Capture the cell that displays the provided text and extract its [x, y] central coordinate. 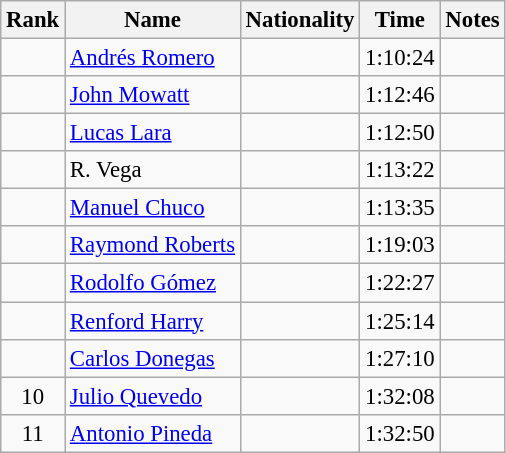
Julio Quevedo [153, 396]
Time [400, 20]
1:32:50 [400, 433]
Andrés Romero [153, 58]
Name [153, 20]
1:25:14 [400, 321]
R. Vega [153, 170]
Rank [33, 20]
Renford Harry [153, 321]
1:22:27 [400, 283]
Raymond Roberts [153, 245]
1:10:24 [400, 58]
Carlos Donegas [153, 358]
Nationality [300, 20]
11 [33, 433]
1:13:22 [400, 170]
1:13:35 [400, 208]
1:12:50 [400, 133]
1:32:08 [400, 396]
1:27:10 [400, 358]
1:19:03 [400, 245]
1:12:46 [400, 95]
John Mowatt [153, 95]
Notes [472, 20]
Antonio Pineda [153, 433]
Manuel Chuco [153, 208]
10 [33, 396]
Rodolfo Gómez [153, 283]
Lucas Lara [153, 133]
